Pinpoint the cell where the given text exists, returning its (X, Y) midpoint coordinate. 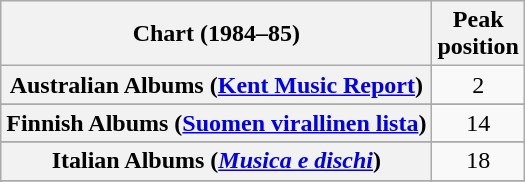
Chart (1984–85) (216, 34)
18 (478, 161)
Finnish Albums (Suomen virallinen lista) (216, 123)
14 (478, 123)
Italian Albums (Musica e dischi) (216, 161)
2 (478, 85)
Australian Albums (Kent Music Report) (216, 85)
Peakposition (478, 34)
